Locate the cell with the specified text and output its (X, Y) center coordinate. 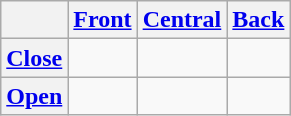
Back (258, 20)
Central (182, 20)
Front (102, 20)
Open (34, 96)
Close (34, 58)
